Output the (X, Y) coordinate of the center of the cell containing the given text.  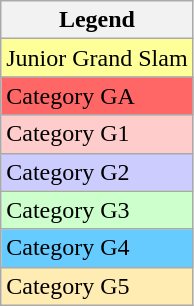
Category G2 (97, 172)
Category G1 (97, 134)
Category G4 (97, 248)
Category GA (97, 96)
Category G3 (97, 210)
Legend (97, 20)
Category G5 (97, 286)
Junior Grand Slam (97, 58)
